Determine the (X, Y) coordinate at the center of the cell enclosing the given text.  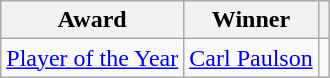
Player of the Year (92, 58)
Winner (251, 20)
Carl Paulson (251, 58)
Award (92, 20)
